Determine the (X, Y) coordinate at the center of the cell enclosing the given text.  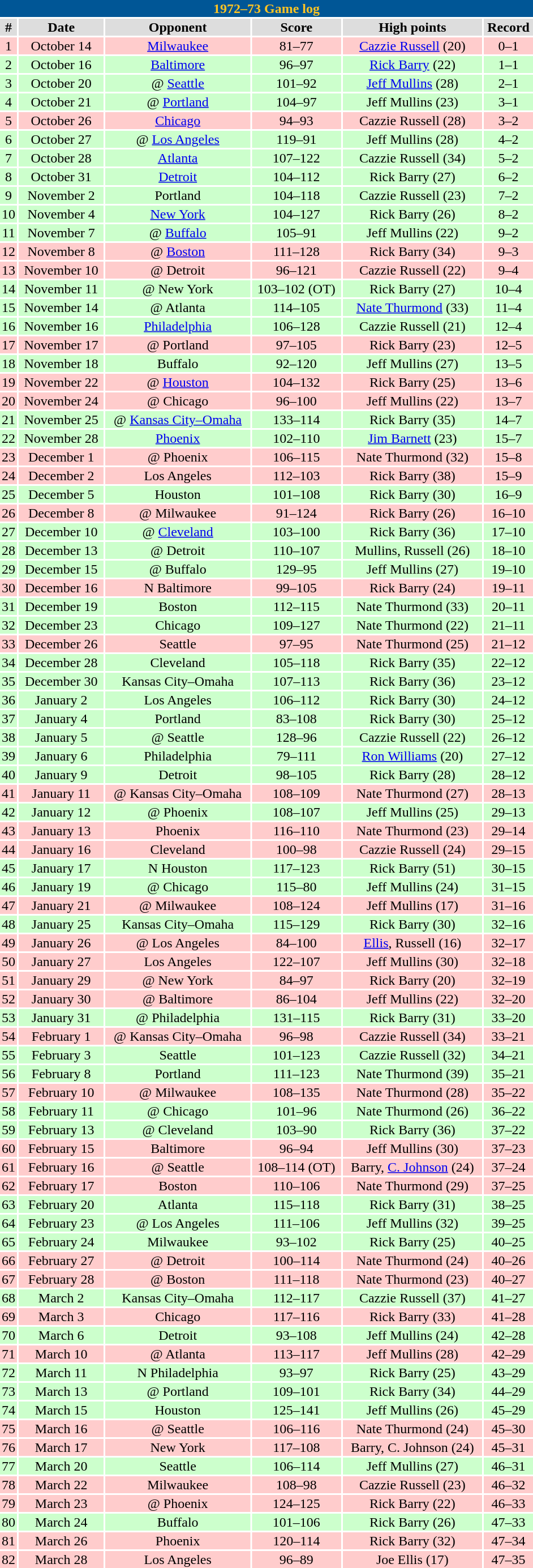
November 16 (61, 326)
January 13 (61, 831)
14–7 (508, 420)
92–120 (296, 364)
13 (8, 270)
21–11 (508, 625)
3 (8, 83)
31–15 (508, 887)
February 27 (61, 1261)
Rick Barry (51) (413, 868)
31 (8, 606)
108–114 (OT) (296, 1167)
34 (8, 663)
45 (8, 868)
January 31 (61, 1018)
56 (8, 1074)
February 3 (61, 1055)
38 (8, 737)
80 (8, 1522)
February 20 (61, 1204)
12–4 (508, 326)
10 (8, 214)
22 (8, 438)
24–12 (508, 700)
35 (8, 681)
36 (8, 700)
1–1 (508, 65)
16–9 (508, 494)
November 24 (61, 401)
November 17 (61, 345)
5–2 (508, 158)
105–91 (296, 233)
128–96 (296, 737)
28 (8, 550)
37 (8, 719)
108–109 (296, 793)
67 (8, 1279)
93–108 (296, 1335)
33 (8, 644)
131–115 (296, 1018)
106–116 (296, 1429)
41–28 (508, 1317)
12 (8, 251)
November 7 (61, 233)
32–17 (508, 943)
25 (8, 494)
27 (8, 532)
25–12 (508, 719)
Opponent (178, 27)
33–21 (508, 1036)
4 (8, 102)
October 26 (61, 121)
2 (8, 65)
40–27 (508, 1279)
59 (8, 1130)
N Houston (178, 868)
44 (8, 849)
35–21 (508, 1074)
March 3 (61, 1317)
December 15 (61, 569)
71 (8, 1354)
March 20 (61, 1466)
9–2 (508, 233)
108–98 (296, 1485)
December 30 (61, 681)
November 8 (61, 251)
82 (8, 1560)
January 27 (61, 962)
32–16 (508, 924)
110–106 (296, 1186)
7–2 (508, 195)
74 (8, 1410)
Jeff Mullins (17) (413, 905)
47 (8, 905)
January 29 (61, 980)
March 23 (61, 1503)
42–29 (508, 1354)
Rick Barry (24) (413, 588)
February 10 (61, 1092)
79 (8, 1503)
84–100 (296, 943)
December 2 (61, 476)
January 17 (61, 868)
Cazzie Russell (32) (413, 1055)
Jim Barnett (23) (413, 438)
@ Philadelphia (178, 1018)
46–33 (508, 1503)
39 (8, 756)
16–10 (508, 513)
37–25 (508, 1186)
16 (8, 326)
13–5 (508, 364)
March 16 (61, 1429)
March 15 (61, 1410)
2–1 (508, 83)
15 (8, 307)
Nate Thurmond (28) (413, 1092)
62 (8, 1186)
98–105 (296, 775)
15–9 (508, 476)
104–132 (296, 382)
October 31 (61, 177)
37–23 (508, 1148)
43 (8, 831)
21–12 (508, 644)
December 16 (61, 588)
Cazzie Russell (21) (413, 326)
122–107 (296, 962)
Nate Thurmond (25) (413, 644)
Rick Barry (38) (413, 476)
November 10 (61, 270)
# (8, 27)
111–106 (296, 1223)
108–135 (296, 1092)
January 2 (61, 700)
Ellis, Russell (16) (413, 943)
December 10 (61, 532)
35–22 (508, 1092)
103–102 (OT) (296, 289)
111–123 (296, 1074)
100–98 (296, 849)
39–25 (508, 1223)
102–110 (296, 438)
96–94 (296, 1148)
96–97 (296, 65)
101–92 (296, 83)
January 16 (61, 849)
96–89 (296, 1560)
77 (8, 1466)
52 (8, 999)
Jeff Mullins (25) (413, 812)
December 28 (61, 663)
97–95 (296, 644)
38–25 (508, 1204)
106–128 (296, 326)
101–123 (296, 1055)
32–20 (508, 999)
26 (8, 513)
93–97 (296, 1373)
96–98 (296, 1036)
106–112 (296, 700)
100–114 (296, 1261)
March 28 (61, 1560)
10–4 (508, 289)
20 (8, 401)
103–100 (296, 532)
February 16 (61, 1167)
Joe Ellis (17) (413, 1560)
Nate Thurmond (39) (413, 1074)
112–115 (296, 606)
November 4 (61, 214)
Jeff Mullins (32) (413, 1223)
Nate Thurmond (32) (413, 457)
57 (8, 1092)
1972–73 Game log (266, 8)
0–1 (508, 46)
8–2 (508, 214)
December 19 (61, 606)
28–13 (508, 793)
107–122 (296, 158)
January 30 (61, 999)
120–114 (296, 1541)
December 8 (61, 513)
December 5 (61, 494)
68 (8, 1298)
117–123 (296, 868)
78 (8, 1485)
Rick Barry (20) (413, 980)
12–5 (508, 345)
31–16 (508, 905)
37–24 (508, 1167)
75 (8, 1429)
3–2 (508, 121)
18–10 (508, 550)
28–12 (508, 775)
113–117 (296, 1354)
6–2 (508, 177)
29–13 (508, 812)
October 27 (61, 139)
115–129 (296, 924)
5 (8, 121)
54 (8, 1036)
60 (8, 1148)
43–29 (508, 1373)
February 28 (61, 1279)
45–29 (508, 1410)
125–141 (296, 1410)
45–30 (508, 1429)
February 24 (61, 1242)
51 (8, 980)
@ Baltimore (178, 999)
42–28 (508, 1335)
February 15 (61, 1148)
48 (8, 924)
129–95 (296, 569)
50 (8, 962)
Nate Thurmond (26) (413, 1111)
111–128 (296, 251)
January 21 (61, 905)
Jeff Mullins (23) (413, 102)
October 14 (61, 46)
January 12 (61, 812)
Date (61, 27)
March 24 (61, 1522)
N Philadelphia (178, 1373)
Mullins, Russell (26) (413, 550)
January 9 (61, 775)
March 10 (61, 1354)
108–124 (296, 905)
72 (8, 1373)
101–106 (296, 1522)
January 26 (61, 943)
Ron Williams (20) (413, 756)
11 (8, 233)
29–15 (508, 849)
November 28 (61, 438)
36–22 (508, 1111)
Cazzie Russell (37) (413, 1298)
February 13 (61, 1130)
February 17 (61, 1186)
34–21 (508, 1055)
79–111 (296, 756)
High points (413, 27)
37–22 (508, 1130)
106–114 (296, 1466)
March 26 (61, 1541)
November 22 (61, 382)
20–11 (508, 606)
44–29 (508, 1391)
30–15 (508, 868)
76 (8, 1447)
27–12 (508, 756)
14 (8, 289)
Score (296, 27)
January 5 (61, 737)
13–7 (508, 401)
17 (8, 345)
101–108 (296, 494)
96–121 (296, 270)
47–34 (508, 1541)
115–80 (296, 887)
November 25 (61, 420)
February 11 (61, 1111)
53 (8, 1018)
8 (8, 177)
February 8 (61, 1074)
47–35 (508, 1560)
23 (8, 457)
114–105 (296, 307)
109–101 (296, 1391)
9–4 (508, 270)
11–4 (508, 307)
19–11 (508, 588)
January 19 (61, 887)
15–7 (508, 438)
February 23 (61, 1223)
November 11 (61, 289)
January 6 (61, 756)
Rick Barry (32) (413, 1541)
30 (8, 588)
94–93 (296, 121)
February 1 (61, 1036)
107–113 (296, 681)
103–90 (296, 1130)
October 28 (61, 158)
4–2 (508, 139)
96–100 (296, 401)
101–96 (296, 1111)
29–14 (508, 831)
October 20 (61, 83)
32 (8, 625)
70 (8, 1335)
108–107 (296, 812)
105–118 (296, 663)
117–108 (296, 1447)
110–107 (296, 550)
26–12 (508, 737)
January 11 (61, 793)
7 (8, 158)
November 2 (61, 195)
January 4 (61, 719)
106–115 (296, 457)
117–116 (296, 1317)
October 16 (61, 65)
33–20 (508, 1018)
104–118 (296, 195)
3–1 (508, 102)
69 (8, 1317)
111–118 (296, 1279)
March 17 (61, 1447)
61 (8, 1167)
55 (8, 1055)
1 (8, 46)
49 (8, 943)
109–127 (296, 625)
104–97 (296, 102)
47–33 (508, 1522)
17–10 (508, 532)
63 (8, 1204)
November 14 (61, 307)
81 (8, 1541)
March 13 (61, 1391)
41 (8, 793)
Rick Barry (28) (413, 775)
21 (8, 420)
112–103 (296, 476)
March 22 (61, 1485)
18 (8, 364)
86–104 (296, 999)
9 (8, 195)
112–117 (296, 1298)
73 (8, 1391)
December 26 (61, 644)
133–114 (296, 420)
October 21 (61, 102)
32–19 (508, 980)
December 13 (61, 550)
81–77 (296, 46)
97–105 (296, 345)
15–8 (508, 457)
22–12 (508, 663)
99–105 (296, 588)
23–12 (508, 681)
42 (8, 812)
Cazzie Russell (20) (413, 46)
19–10 (508, 569)
November 18 (61, 364)
104–112 (296, 177)
58 (8, 1111)
84–97 (296, 980)
46 (8, 887)
65 (8, 1242)
Cazzie Russell (28) (413, 121)
40–25 (508, 1242)
13–6 (508, 382)
6 (8, 139)
Jeff Mullins (26) (413, 1410)
116–110 (296, 831)
March 2 (61, 1298)
83–108 (296, 719)
Rick Barry (33) (413, 1317)
46–32 (508, 1485)
41–27 (508, 1298)
66 (8, 1261)
124–125 (296, 1503)
93–102 (296, 1242)
Rick Barry (23) (413, 345)
N Baltimore (178, 588)
64 (8, 1223)
Nate Thurmond (27) (413, 793)
29 (8, 569)
32–18 (508, 962)
40–26 (508, 1261)
Nate Thurmond (22) (413, 625)
19 (8, 382)
104–127 (296, 214)
Nate Thurmond (29) (413, 1186)
December 1 (61, 457)
24 (8, 476)
46–31 (508, 1466)
115–118 (296, 1204)
Cazzie Russell (24) (413, 849)
January 25 (61, 924)
Record (508, 27)
91–124 (296, 513)
9–3 (508, 251)
119–91 (296, 139)
March 6 (61, 1335)
March 11 (61, 1373)
40 (8, 775)
45–31 (508, 1447)
@ Houston (178, 382)
December 23 (61, 625)
